For the text-containing cell, return its midpoint in (x, y) coordinate format. 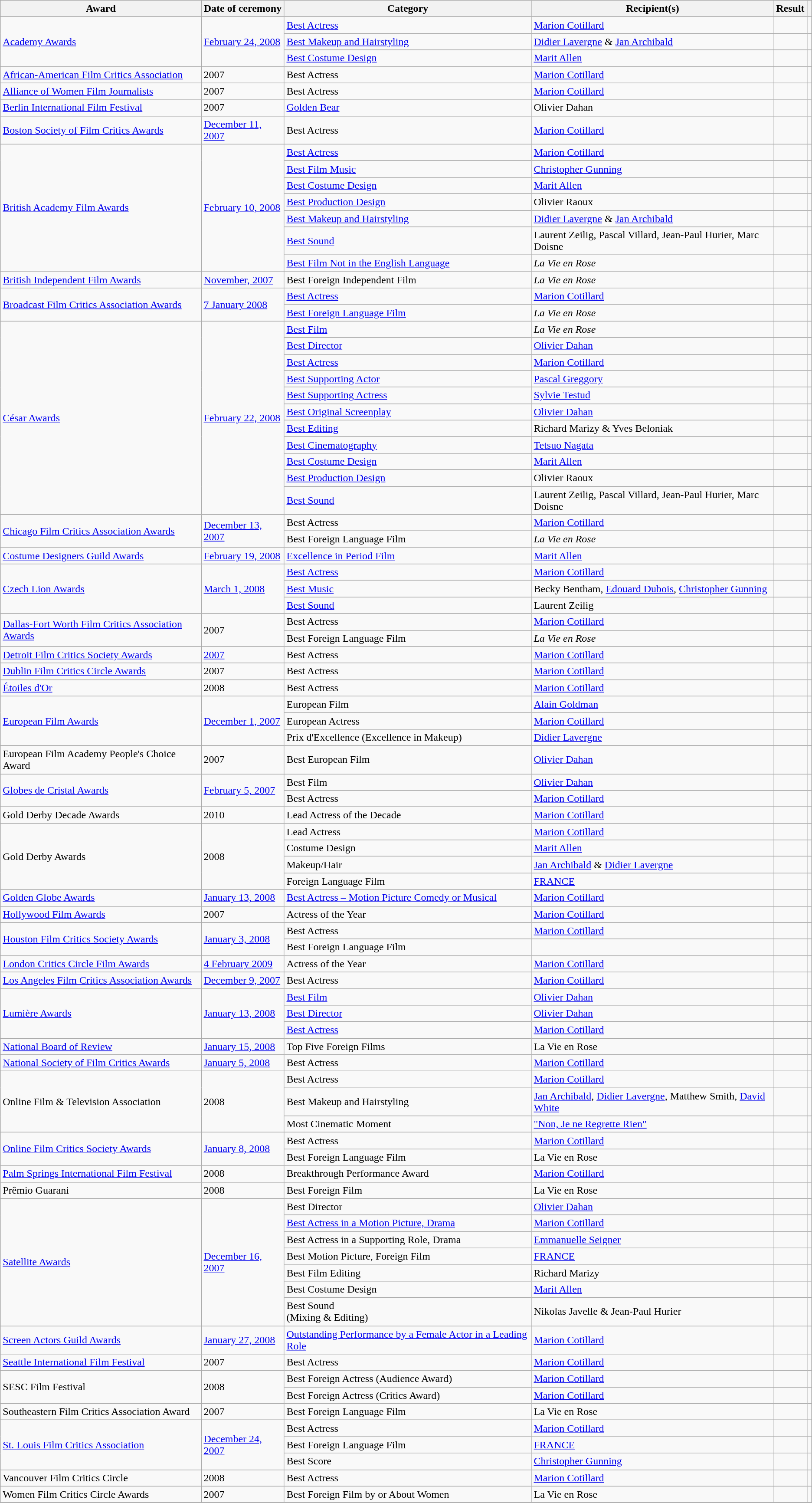
Online Film & Television Association (101, 1102)
British Academy Film Awards (101, 207)
2010 (243, 815)
Breakthrough Performance Award (408, 1174)
Golden Bear (408, 108)
January 27, 2008 (243, 1340)
Los Angeles Film Critics Association Awards (101, 980)
7 January 2008 (243, 305)
"Non, Je ne Regrette Rien" (652, 1124)
Dublin Film Critics Circle Awards (101, 671)
Best Cinematography (408, 445)
March 1, 2008 (243, 589)
Best Film Music (408, 169)
Becky Bentham, Edouard Dubois, Christopher Gunning (652, 589)
Foreign Language Film (408, 881)
Golden Globe Awards (101, 898)
November, 2007 (243, 280)
Result (790, 9)
Costume Designers Guild Awards (101, 556)
Best Actress – Motion Picture Comedy or Musical (408, 898)
Richard Marizy (652, 1273)
St. Louis Film Critics Association (101, 1445)
Lumière Awards (101, 1013)
Laurent Zeilig (652, 605)
Outstanding Performance by a Female Actor in a Leading Role (408, 1340)
Jan Archibald, Didier Lavergne, Matthew Smith, David White (652, 1102)
Berlin International Film Festival (101, 108)
African-American Film Critics Association (101, 75)
Best Film Editing (408, 1273)
Nikolas Javelle & Jean-Paul Hurier (652, 1311)
Most Cinematic Moment (408, 1124)
Date of ceremony (243, 9)
December 11, 2007 (243, 130)
London Critics Circle Film Awards (101, 964)
Best Sound(Mixing & Editing) (408, 1311)
Satellite Awards (101, 1262)
British Independent Film Awards (101, 280)
January 15, 2008 (243, 1046)
Palm Springs International Film Festival (101, 1174)
Best Actress in a Supporting Role, Drama (408, 1240)
Étoiles d'Or (101, 688)
Best Original Screenplay (408, 412)
January 3, 2008 (243, 939)
Sylvie Testud (652, 395)
Gold Derby Awards (101, 857)
Chicago Film Critics Association Awards (101, 531)
Best Foreign Film (408, 1190)
Best Foreign Film by or About Women (408, 1494)
Screen Actors Guild Awards (101, 1340)
Best Editing (408, 428)
Best Foreign Actress (Audience Award) (408, 1379)
Best European Film (408, 759)
Lead Actress (408, 832)
European Film (408, 704)
Recipient(s) (652, 9)
Didier Lavergne (652, 737)
Gold Derby Decade Awards (101, 815)
Best Score (408, 1461)
Dallas-Fort Worth Film Critics Association Awards (101, 630)
December 16, 2007 (243, 1262)
Houston Film Critics Society Awards (101, 939)
Best Motion Picture, Foreign Film (408, 1256)
National Society of Film Critics Awards (101, 1063)
February 5, 2007 (243, 791)
European Film Academy People's Choice Award (101, 759)
February 24, 2008 (243, 42)
4 February 2009 (243, 964)
Award (101, 9)
Best Actress in a Motion Picture, Drama (408, 1223)
Excellence in Period Film (408, 556)
Jan Archibald & Didier Lavergne (652, 865)
Online Film Critics Society Awards (101, 1149)
Costume Design (408, 848)
February 10, 2008 (243, 207)
December 24, 2007 (243, 1445)
Detroit Film Critics Society Awards (101, 655)
Southeastern Film Critics Association Award (101, 1412)
Emmanuelle Seigner (652, 1240)
National Board of Review (101, 1046)
European Actress (408, 721)
César Awards (101, 418)
Pascal Greggory (652, 379)
Top Five Foreign Films (408, 1046)
Best Foreign Actress (Critics Award) (408, 1395)
SESC Film Festival (101, 1387)
Broadcast Film Critics Association Awards (101, 305)
January 8, 2008 (243, 1149)
Boston Society of Film Critics Awards (101, 130)
Czech Lion Awards (101, 589)
Women Film Critics Circle Awards (101, 1494)
Prêmio Guarani (101, 1190)
December 13, 2007 (243, 531)
December 9, 2007 (243, 980)
Hollywood Film Awards (101, 914)
Globes de Cristal Awards (101, 791)
February 22, 2008 (243, 418)
Best Supporting Actress (408, 395)
Lead Actress of the Decade (408, 815)
Best Supporting Actor (408, 379)
Academy Awards (101, 42)
February 19, 2008 (243, 556)
Category (408, 9)
Tetsuo Nagata (652, 445)
Richard Marizy & Yves Beloniak (652, 428)
January 5, 2008 (243, 1063)
December 1, 2007 (243, 721)
Makeup/Hair (408, 865)
Vancouver Film Critics Circle (101, 1478)
Best Music (408, 589)
Best Foreign Independent Film (408, 280)
Prix d'Excellence (Excellence in Makeup) (408, 737)
Alliance of Women Film Journalists (101, 91)
European Film Awards (101, 721)
Best Film Not in the English Language (408, 263)
Seattle International Film Festival (101, 1362)
Alain Goldman (652, 704)
